Find where the given text appears and provide that cell's center as [X, Y] coordinate. 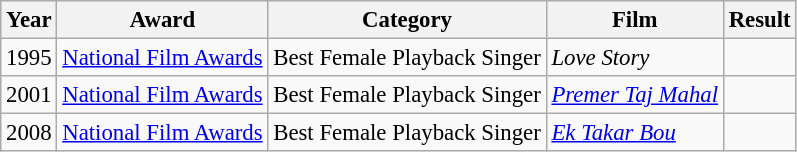
Result [760, 20]
Film [634, 20]
2001 [29, 95]
Category [407, 20]
Year [29, 20]
2008 [29, 133]
Award [162, 20]
Ek Takar Bou [634, 133]
Premer Taj Mahal [634, 95]
1995 [29, 58]
Love Story [634, 58]
